Provide the [X, Y] coordinate of the cell's center where the given text is located.  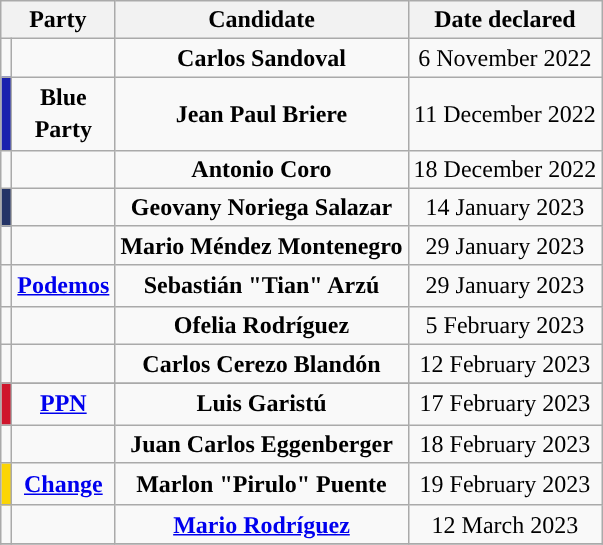
6 November 2022 [505, 58]
Carlos Cerezo Blandón [262, 364]
Marlon "Pirulo" Puente [262, 484]
Mario Rodríguez [262, 524]
12 February 2023 [505, 364]
Candidate [262, 20]
Change [64, 484]
18 February 2023 [505, 444]
Blue Party [64, 114]
Antonio Coro [262, 169]
Podemos [64, 286]
Ofelia Rodríguez [262, 326]
Sebastián "Tian" Arzú [262, 286]
14 January 2023 [505, 207]
5 February 2023 [505, 326]
Mario Méndez Montenegro [262, 245]
11 December 2022 [505, 114]
Carlos Sandoval [262, 58]
18 December 2022 [505, 169]
PPN [64, 404]
Jean Paul Briere [262, 114]
Luis Garistú [262, 404]
19 February 2023 [505, 484]
Juan Carlos Eggenberger [262, 444]
Geovany Noriega Salazar [262, 207]
Party [58, 20]
Date declared [505, 20]
12 March 2023 [505, 524]
17 February 2023 [505, 404]
